Search for the cell housing the specified text and yield its [X, Y] center coordinate. 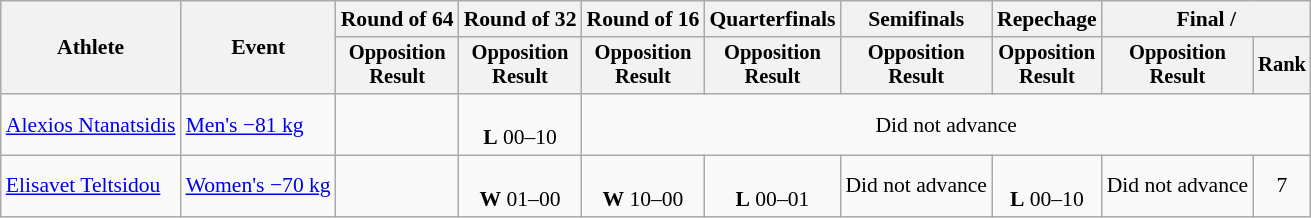
Semifinals [916, 19]
Alexios Ntanatsidis [91, 124]
Elisavet Teltsidou [91, 186]
Men's −81 kg [258, 124]
W 10–00 [642, 186]
Repechage [1047, 19]
W 01–00 [520, 186]
Round of 64 [398, 19]
Rank [1282, 66]
7 [1282, 186]
Final / [1206, 19]
Event [258, 48]
Round of 16 [642, 19]
Quarterfinals [772, 19]
Women's −70 kg [258, 186]
Round of 32 [520, 19]
L 00–01 [772, 186]
Athlete [91, 48]
